Search for the cell housing the specified text and yield its [X, Y] center coordinate. 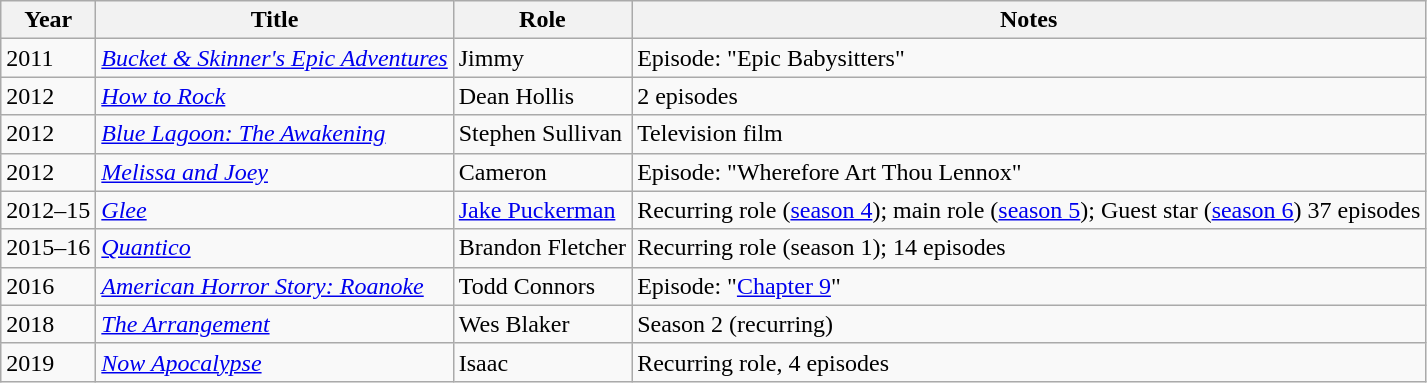
Now Apocalypse [274, 362]
Brandon Fletcher [542, 248]
Jimmy [542, 58]
Recurring role (season 4); main role (season 5); Guest star (season 6) 37 episodes [1029, 210]
Todd Connors [542, 286]
Title [274, 20]
Episode: "Epic Babysitters" [1029, 58]
2015–16 [48, 248]
2 episodes [1029, 96]
Role [542, 20]
Stephen Sullivan [542, 134]
The Arrangement [274, 324]
Television film [1029, 134]
Episode: "Chapter 9" [1029, 286]
2016 [48, 286]
Glee [274, 210]
Jake Puckerman [542, 210]
Notes [1029, 20]
Blue Lagoon: The Awakening [274, 134]
Bucket & Skinner's Epic Adventures [274, 58]
Episode: "Wherefore Art Thou Lennox" [1029, 172]
Isaac [542, 362]
2011 [48, 58]
2019 [48, 362]
Year [48, 20]
2012–15 [48, 210]
Dean Hollis [542, 96]
Quantico [274, 248]
Recurring role, 4 episodes [1029, 362]
American Horror Story: Roanoke [274, 286]
2018 [48, 324]
How to Rock [274, 96]
Melissa and Joey [274, 172]
Season 2 (recurring) [1029, 324]
Cameron [542, 172]
Recurring role (season 1); 14 episodes [1029, 248]
Wes Blaker [542, 324]
